Return the (X, Y) coordinate for the center point of the cell that contains the specified text.  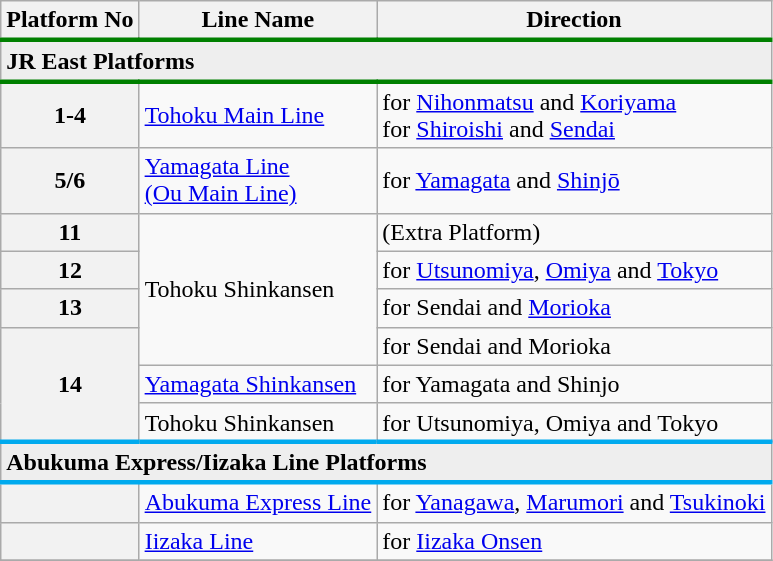
5/6 (70, 180)
Platform No (70, 21)
for Nihonmatsu and Koriyamafor Shiroishi and Sendai (574, 114)
for Yamagata and Shinjo (574, 384)
Abukuma Express/Iizaka Line Platforms (386, 462)
Iizaka Line (258, 541)
for Yamagata and Shinjō (574, 180)
(Extra Platform) (574, 232)
for Yanagawa, Marumori and Tsukinoki (574, 502)
Abukuma Express Line (258, 502)
Line Name (258, 21)
Direction (574, 21)
for Iizaka Onsen (574, 541)
Yamagata Line(Ou Main Line) (258, 180)
Yamagata Shinkansen (258, 384)
14 (70, 384)
Tohoku Main Line (258, 114)
JR East Platforms (386, 60)
13 (70, 308)
12 (70, 270)
11 (70, 232)
1-4 (70, 114)
